Scan for the cell matching the given text and deliver its (x, y) coordinate at center. 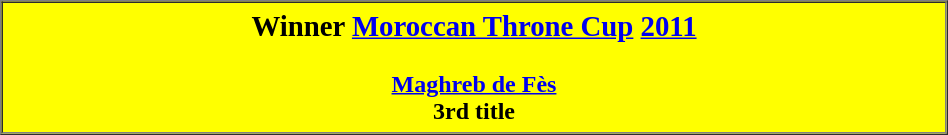
Winner Moroccan Throne Cup 2011Maghreb de Fès3rd title (474, 68)
